From the cell containing the given text, extract its center point as (X, Y) coordinate. 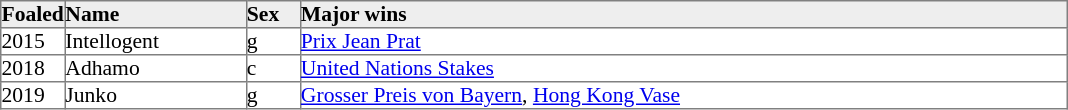
Adhamo (156, 68)
Sex (273, 14)
c (273, 68)
Junko (156, 96)
Intellogent (156, 42)
Grosser Preis von Bayern, Hong Kong Vase (683, 96)
Major wins (683, 14)
Prix Jean Prat (683, 42)
Foaled (33, 14)
2018 (33, 68)
Name (156, 14)
United Nations Stakes (683, 68)
2015 (33, 42)
2019 (33, 96)
